Locate the cell with the specified text and output its [x, y] center coordinate. 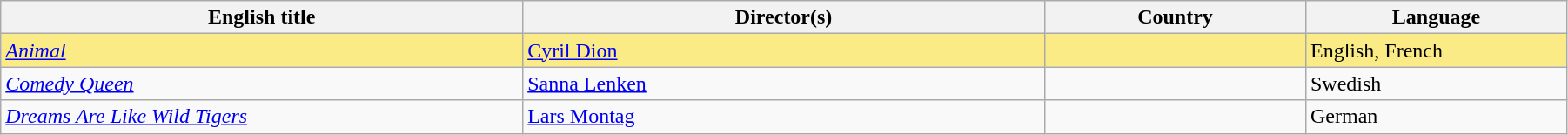
English title [262, 17]
Director(s) [784, 17]
English, French [1436, 51]
Sanna Lenken [784, 84]
Language [1436, 17]
Country [1176, 17]
Swedish [1436, 84]
Animal [262, 51]
Comedy Queen [262, 84]
Dreams Are Like Wild Tigers [262, 117]
German [1436, 117]
Lars Montag [784, 117]
Cyril Dion [784, 51]
